For the text-containing cell, return its midpoint in [x, y] coordinate format. 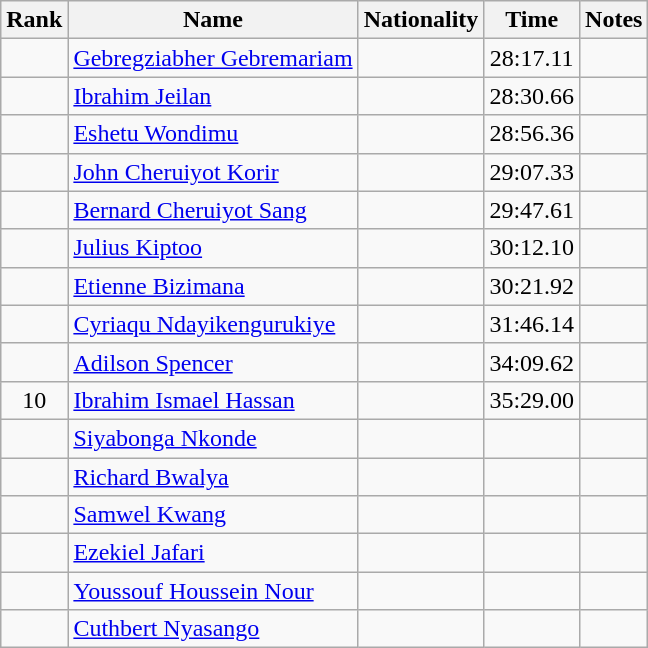
Ibrahim Jeilan [213, 96]
Cyriaqu Ndayikengurukiye [213, 324]
Etienne Bizimana [213, 286]
28:17.11 [532, 58]
10 [34, 400]
Bernard Cheruiyot Sang [213, 210]
Notes [614, 20]
Eshetu Wondimu [213, 134]
34:09.62 [532, 362]
28:30.66 [532, 96]
29:47.61 [532, 210]
30:21.92 [532, 286]
Ezekiel Jafari [213, 553]
35:29.00 [532, 400]
Nationality [421, 20]
Time [532, 20]
Siyabonga Nkonde [213, 438]
Adilson Spencer [213, 362]
Rank [34, 20]
29:07.33 [532, 172]
Youssouf Houssein Nour [213, 591]
Name [213, 20]
31:46.14 [532, 324]
John Cheruiyot Korir [213, 172]
Gebregziabher Gebremariam [213, 58]
Julius Kiptoo [213, 248]
30:12.10 [532, 248]
Samwel Kwang [213, 515]
Ibrahim Ismael Hassan [213, 400]
Richard Bwalya [213, 477]
28:56.36 [532, 134]
Cuthbert Nyasango [213, 629]
